Locate the cell with the specified text and output its [X, Y] center coordinate. 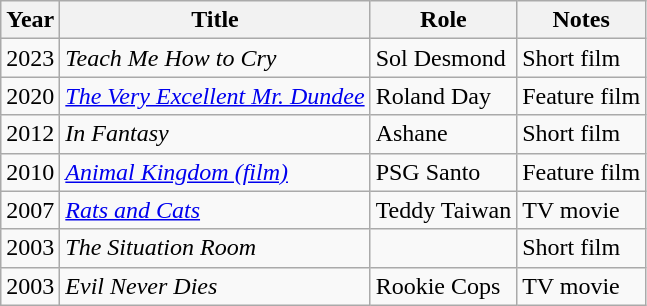
2020 [30, 96]
Animal Kingdom (film) [215, 172]
Rats and Cats [215, 210]
Teddy Taiwan [444, 210]
The Very Excellent Mr. Dundee [215, 96]
Sol Desmond [444, 58]
Year [30, 20]
Teach Me How to Cry [215, 58]
2023 [30, 58]
Title [215, 20]
Rookie Cops [444, 286]
2007 [30, 210]
Role [444, 20]
In Fantasy [215, 134]
Ashane [444, 134]
2012 [30, 134]
Evil Never Dies [215, 286]
Notes [582, 20]
Roland Day [444, 96]
PSG Santo [444, 172]
2010 [30, 172]
The Situation Room [215, 248]
